Output the (x, y) coordinate of the center of the cell containing the given text.  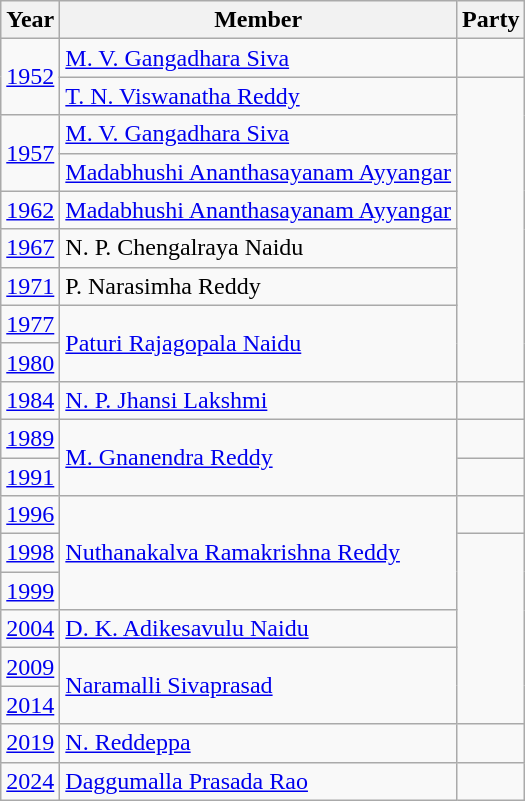
1984 (30, 400)
M. Gnanendra Reddy (258, 457)
1980 (30, 362)
1991 (30, 477)
2014 (30, 705)
N. P. Jhansi Lakshmi (258, 400)
1996 (30, 515)
Nuthanakalva Ramakrishna Reddy (258, 553)
Paturi Rajagopala Naidu (258, 343)
1952 (30, 77)
N. P. Chengalraya Naidu (258, 248)
Member (258, 20)
T. N. Viswanatha Reddy (258, 96)
Naramalli Sivaprasad (258, 686)
1971 (30, 286)
1962 (30, 210)
1967 (30, 248)
2024 (30, 781)
Party (491, 20)
P. Narasimha Reddy (258, 286)
D. K. Adikesavulu Naidu (258, 629)
N. Reddeppa (258, 743)
Year (30, 20)
1977 (30, 324)
2019 (30, 743)
Daggumalla Prasada Rao (258, 781)
1998 (30, 553)
2009 (30, 667)
2004 (30, 629)
1989 (30, 438)
1999 (30, 591)
1957 (30, 153)
